Detect which cell encompasses the target text, then output its [X, Y] center coordinate. 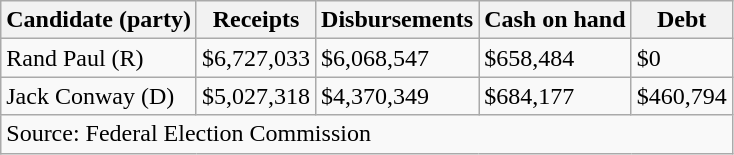
$4,370,349 [398, 96]
$5,027,318 [256, 96]
$0 [682, 58]
$6,727,033 [256, 58]
$460,794 [682, 96]
Rand Paul (R) [99, 58]
Disbursements [398, 20]
Candidate (party) [99, 20]
Cash on hand [555, 20]
Receipts [256, 20]
Jack Conway (D) [99, 96]
Debt [682, 20]
$6,068,547 [398, 58]
Source: Federal Election Commission [366, 134]
$684,177 [555, 96]
$658,484 [555, 58]
